Determine the (X, Y) coordinate at the center of the cell enclosing the given text.  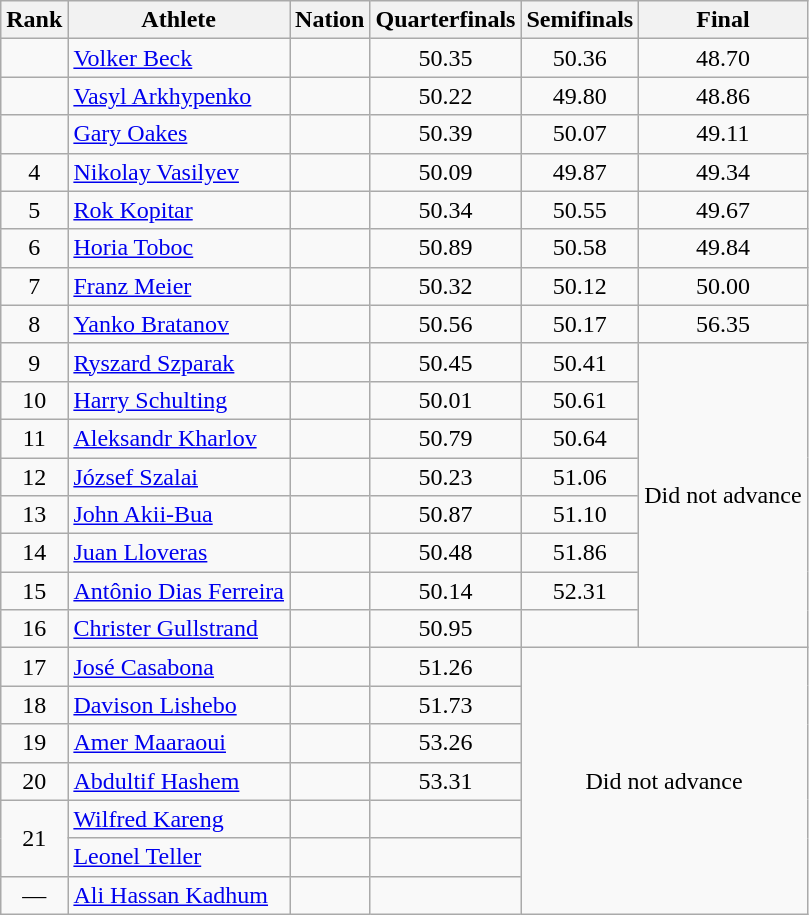
50.39 (446, 134)
12 (34, 477)
50.23 (446, 477)
Juan Lloveras (179, 553)
50.79 (446, 438)
7 (34, 286)
51.86 (580, 553)
Franz Meier (179, 286)
49.87 (580, 172)
50.58 (580, 248)
14 (34, 553)
Athlete (179, 20)
Quarterfinals (446, 20)
Rok Kopitar (179, 210)
Leonel Teller (179, 857)
Harry Schulting (179, 400)
50.07 (580, 134)
21 (34, 838)
50.17 (580, 324)
50.12 (580, 286)
20 (34, 781)
Ryszard Szparak (179, 362)
50.00 (723, 286)
50.48 (446, 553)
Gary Oakes (179, 134)
50.14 (446, 591)
József Szalai (179, 477)
49.34 (723, 172)
50.09 (446, 172)
— (34, 895)
Nikolay Vasilyev (179, 172)
50.95 (446, 629)
15 (34, 591)
John Akii-Bua (179, 515)
Volker Beck (179, 58)
50.22 (446, 96)
8 (34, 324)
Ali Hassan Kadhum (179, 895)
50.32 (446, 286)
50.41 (580, 362)
11 (34, 438)
Final (723, 20)
50.56 (446, 324)
Nation (330, 20)
48.70 (723, 58)
50.36 (580, 58)
Vasyl Arkhypenko (179, 96)
6 (34, 248)
Yanko Bratanov (179, 324)
Rank (34, 20)
51.10 (580, 515)
Horia Toboc (179, 248)
Abdultif Hashem (179, 781)
53.31 (446, 781)
Semifinals (580, 20)
50.34 (446, 210)
50.01 (446, 400)
13 (34, 515)
50.64 (580, 438)
50.61 (580, 400)
56.35 (723, 324)
49.84 (723, 248)
Amer Maaraoui (179, 743)
10 (34, 400)
51.26 (446, 667)
51.06 (580, 477)
Antônio Dias Ferreira (179, 591)
18 (34, 705)
51.73 (446, 705)
16 (34, 629)
Davison Lishebo (179, 705)
50.35 (446, 58)
9 (34, 362)
50.87 (446, 515)
5 (34, 210)
17 (34, 667)
49.80 (580, 96)
48.86 (723, 96)
Wilfred Kareng (179, 819)
50.55 (580, 210)
Christer Gullstrand (179, 629)
19 (34, 743)
José Casabona (179, 667)
52.31 (580, 591)
50.89 (446, 248)
49.67 (723, 210)
Aleksandr Kharlov (179, 438)
4 (34, 172)
49.11 (723, 134)
53.26 (446, 743)
50.45 (446, 362)
